Search for the cell housing the specified text and yield its [X, Y] center coordinate. 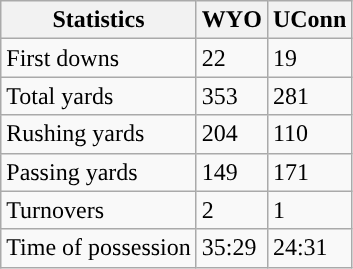
Rushing yards [99, 134]
149 [232, 172]
24:31 [309, 248]
UConn [309, 20]
Time of possession [99, 248]
35:29 [232, 248]
22 [232, 58]
110 [309, 134]
353 [232, 96]
1 [309, 210]
Passing yards [99, 172]
204 [232, 134]
First downs [99, 58]
Turnovers [99, 210]
WYO [232, 20]
Total yards [99, 96]
171 [309, 172]
19 [309, 58]
281 [309, 96]
2 [232, 210]
Statistics [99, 20]
